Detect which cell encompasses the target text, then output its (X, Y) center coordinate. 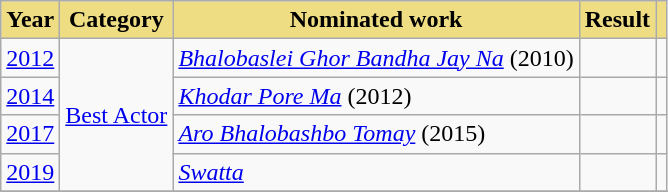
Bhalobaslei Ghor Bandha Jay Na (2010) (376, 58)
Swatta (376, 172)
Best Actor (116, 115)
2017 (30, 134)
2014 (30, 96)
Result (617, 20)
Khodar Pore Ma (2012) (376, 96)
Nominated work (376, 20)
Year (30, 20)
2019 (30, 172)
Aro Bhalobashbo Tomay (2015) (376, 134)
2012 (30, 58)
Category (116, 20)
